Determine the (X, Y) coordinate at the center of the cell enclosing the given text.  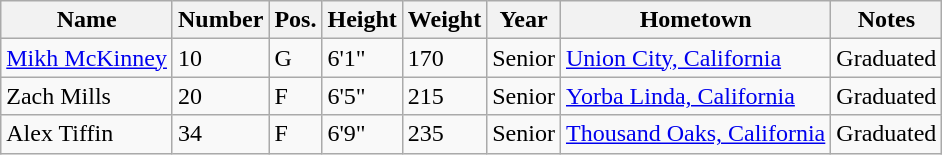
170 (444, 58)
34 (220, 134)
Number (220, 20)
Alex Tiffin (87, 134)
Thousand Oaks, California (695, 134)
G (296, 58)
Union City, California (695, 58)
Height (362, 20)
215 (444, 96)
Weight (444, 20)
6'9" (362, 134)
Zach Mills (87, 96)
6'5" (362, 96)
20 (220, 96)
Mikh McKinney (87, 58)
Year (524, 20)
Name (87, 20)
6'1" (362, 58)
Hometown (695, 20)
Pos. (296, 20)
Yorba Linda, California (695, 96)
Notes (886, 20)
235 (444, 134)
10 (220, 58)
